Capture the cell that displays the provided text and extract its (x, y) central coordinate. 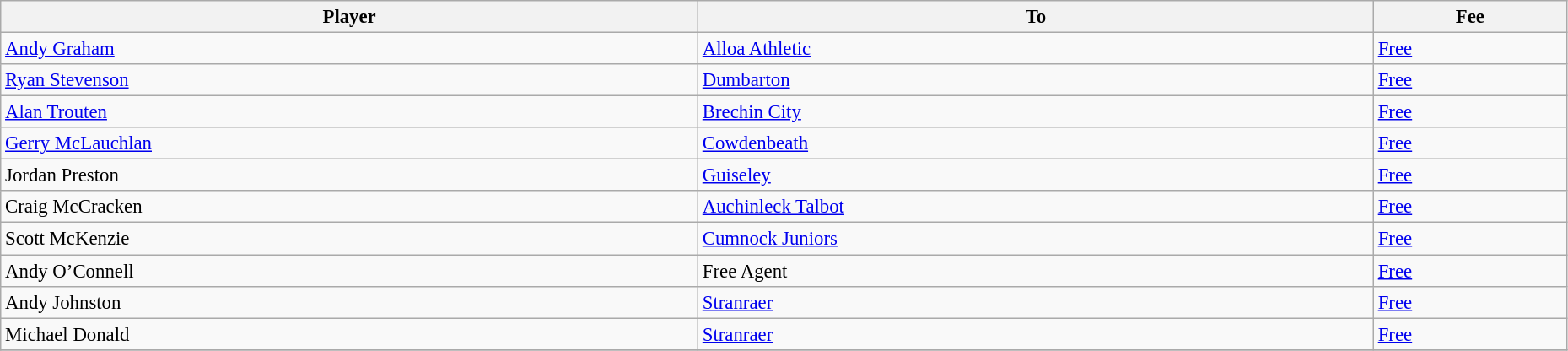
Scott McKenzie (349, 239)
Alloa Athletic (1036, 49)
Cowdenbeath (1036, 143)
Andy Graham (349, 49)
Auchinleck Talbot (1036, 207)
Andy Johnston (349, 302)
Gerry McLauchlan (349, 143)
Brechin City (1036, 112)
Jordan Preston (349, 175)
Andy O’Connell (349, 271)
To (1036, 17)
Alan Trouten (349, 112)
Dumbarton (1036, 80)
Player (349, 17)
Guiseley (1036, 175)
Michael Donald (349, 334)
Craig McCracken (349, 207)
Cumnock Juniors (1036, 239)
Fee (1469, 17)
Ryan Stevenson (349, 80)
Free Agent (1036, 271)
